Find where the given text appears and provide that cell's center as [X, Y] coordinate. 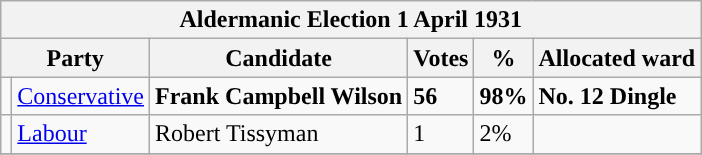
Labour [81, 134]
1 [441, 134]
Allocated ward [617, 58]
Aldermanic Election 1 April 1931 [351, 20]
Votes [441, 58]
Conservative [81, 96]
Robert Tissyman [279, 134]
2% [504, 134]
98% [504, 96]
Party [76, 58]
Candidate [279, 58]
No. 12 Dingle [617, 96]
56 [441, 96]
% [504, 58]
Frank Campbell Wilson [279, 96]
